Search for the cell housing the specified text and yield its (x, y) center coordinate. 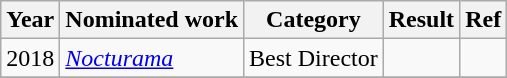
Ref (484, 20)
Nominated work (152, 20)
2018 (30, 58)
Best Director (314, 58)
Category (314, 20)
Year (30, 20)
Nocturama (152, 58)
Result (421, 20)
